Locate the cell with the specified text and output its (x, y) center coordinate. 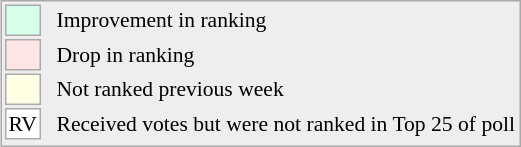
Drop in ranking (286, 55)
Received votes but were not ranked in Top 25 of poll (286, 124)
Improvement in ranking (286, 20)
Not ranked previous week (286, 90)
RV (23, 124)
